Output the [X, Y] coordinate of the center of the cell containing the given text.  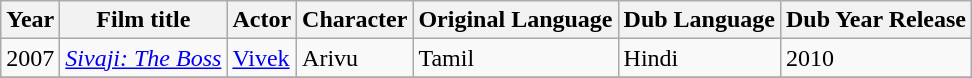
Character [355, 20]
2007 [30, 58]
Vivek [262, 58]
Sivaji: The Boss [144, 58]
Hindi [699, 58]
Actor [262, 20]
Film title [144, 20]
Dub Language [699, 20]
Original Language [516, 20]
Tamil [516, 58]
2010 [876, 58]
Dub Year Release [876, 20]
Year [30, 20]
Arivu [355, 58]
